Detect which cell encompasses the target text, then output its (x, y) center coordinate. 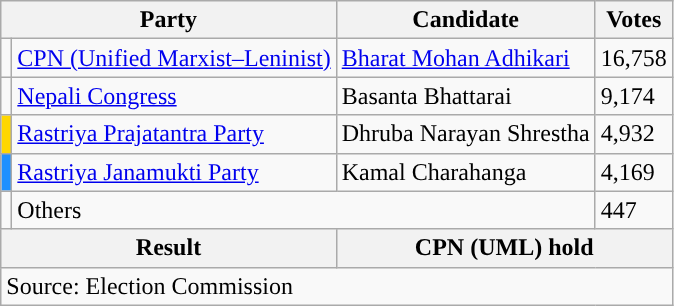
447 (634, 210)
CPN (UML) hold (504, 248)
Votes (634, 20)
Rastriya Prajatantra Party (174, 134)
CPN (Unified Marxist–Leninist) (174, 58)
16,758 (634, 58)
Bharat Mohan Adhikari (466, 58)
Basanta Bhattarai (466, 96)
Rastriya Janamukti Party (174, 172)
Source: Election Commission (336, 286)
4,169 (634, 172)
Kamal Charahanga (466, 172)
Dhruba Narayan Shrestha (466, 134)
Nepali Congress (174, 96)
Others (304, 210)
4,932 (634, 134)
Result (168, 248)
Party (168, 20)
9,174 (634, 96)
Candidate (466, 20)
